Find where the given text appears and provide that cell's center as [X, Y] coordinate. 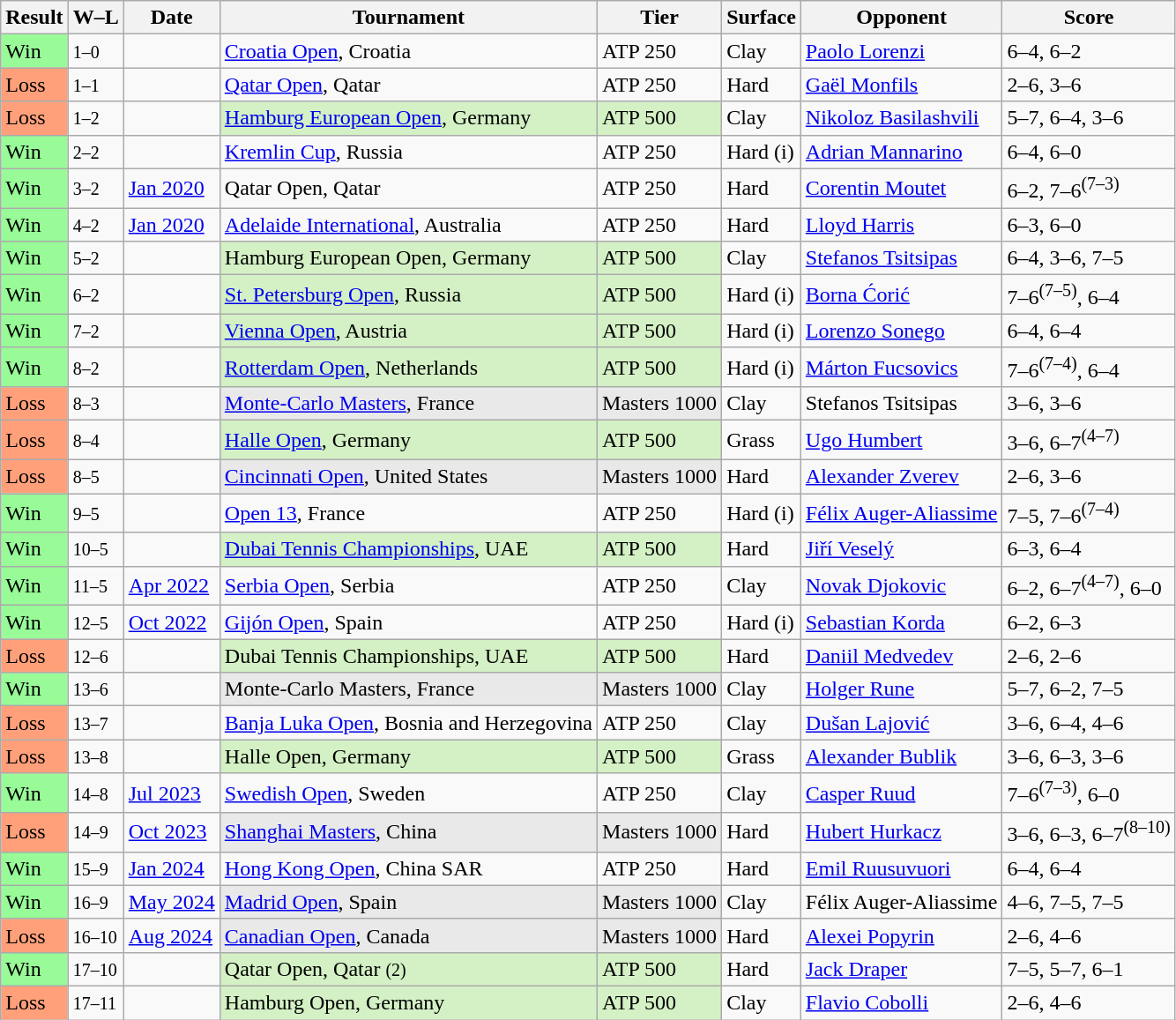
Holger Rune [901, 689]
6–3, 6–4 [1089, 549]
11–5 [95, 585]
4–6, 7–5, 7–5 [1089, 902]
3–6, 6–3, 3–6 [1089, 756]
Nikoloz Basilashvili [901, 118]
3–6, 6–4, 4–6 [1089, 723]
Lloyd Harris [901, 225]
15–9 [95, 868]
Kremlin Cup, Russia [408, 152]
Hong Kong Open, China SAR [408, 868]
3–2 [95, 189]
Open 13, France [408, 513]
1–2 [95, 118]
17–11 [95, 1002]
Novak Djokovic [901, 585]
Alexander Bublik [901, 756]
Cincinnati Open, United States [408, 477]
6–2, 6–3 [1089, 622]
Apr 2022 [171, 585]
Casper Ruud [901, 793]
4–2 [95, 225]
Swedish Open, Sweden [408, 793]
1–0 [95, 51]
Márton Fucsovics [901, 367]
13–8 [95, 756]
St. Petersburg Open, Russia [408, 294]
Jiří Veselý [901, 549]
7–2 [95, 331]
Canadian Open, Canada [408, 935]
Serbia Open, Serbia [408, 585]
14–9 [95, 832]
Shanghai Masters, China [408, 832]
13–6 [95, 689]
9–5 [95, 513]
16–10 [95, 935]
3–6, 6–7(4–7) [1089, 441]
Emil Ruusuvuori [901, 868]
5–7, 6–2, 7–5 [1089, 689]
Madrid Open, Spain [408, 902]
6–4, 6–2 [1089, 51]
Jul 2023 [171, 793]
2–2 [95, 152]
Tier [659, 18]
Borna Ćorić [901, 294]
Score [1089, 18]
2–6, 2–6 [1089, 656]
Alexander Zverev [901, 477]
Alexei Popyrin [901, 935]
Qatar Open, Qatar (2) [408, 969]
May 2024 [171, 902]
Lorenzo Sonego [901, 331]
Jack Draper [901, 969]
Paolo Lorenzi [901, 51]
Corentin Moutet [901, 189]
5–7, 6–4, 3–6 [1089, 118]
6–2, 7–6(7–3) [1089, 189]
Gijón Open, Spain [408, 622]
5–2 [95, 258]
Gaël Monfils [901, 85]
7–5, 5–7, 6–1 [1089, 969]
8–5 [95, 477]
16–9 [95, 902]
Oct 2022 [171, 622]
17–10 [95, 969]
Banja Luka Open, Bosnia and Herzegovina [408, 723]
Sebastian Korda [901, 622]
12–6 [95, 656]
1–1 [95, 85]
Opponent [901, 18]
13–7 [95, 723]
Result [34, 18]
6–4, 3–6, 7–5 [1089, 258]
6–2, 6–7(4–7), 6–0 [1089, 585]
7–6(7–3), 6–0 [1089, 793]
Croatia Open, Croatia [408, 51]
6–4, 6–0 [1089, 152]
3–6, 3–6 [1089, 404]
Hamburg Open, Germany [408, 1002]
Oct 2023 [171, 832]
Dušan Lajović [901, 723]
Jan 2024 [171, 868]
Flavio Cobolli [901, 1002]
Tournament [408, 18]
Surface [762, 18]
3–6, 6–3, 6–7(8–10) [1089, 832]
8–3 [95, 404]
Adrian Mannarino [901, 152]
Hubert Hurkacz [901, 832]
6–2 [95, 294]
Vienna Open, Austria [408, 331]
8–2 [95, 367]
8–4 [95, 441]
Daniil Medvedev [901, 656]
Aug 2024 [171, 935]
6–3, 6–0 [1089, 225]
12–5 [95, 622]
Date [171, 18]
7–6(7–5), 6–4 [1089, 294]
10–5 [95, 549]
Adelaide International, Australia [408, 225]
Ugo Humbert [901, 441]
Rotterdam Open, Netherlands [408, 367]
W–L [95, 18]
7–5, 7–6(7–4) [1089, 513]
7–6(7–4), 6–4 [1089, 367]
14–8 [95, 793]
